Determine the [x, y] coordinate at the center of the cell enclosing the given text.  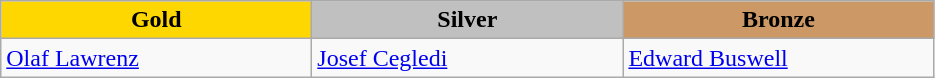
Bronze [778, 20]
Silver [468, 20]
Olaf Lawrenz [156, 58]
Edward Buswell [778, 58]
Josef Cegledi [468, 58]
Gold [156, 20]
